Return the [x, y] coordinate for the center point of the cell that contains the specified text.  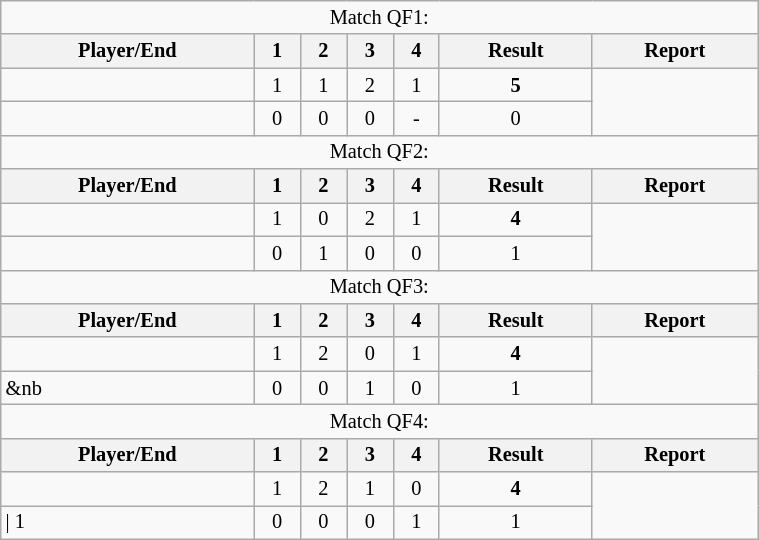
Match QF3: [380, 287]
5 [515, 85]
&nb [128, 388]
- [416, 118]
Match QF1: [380, 17]
| 1 [128, 522]
Match QF4: [380, 421]
Match QF2: [380, 152]
